Return [x, y] of the center of cell containing provided text 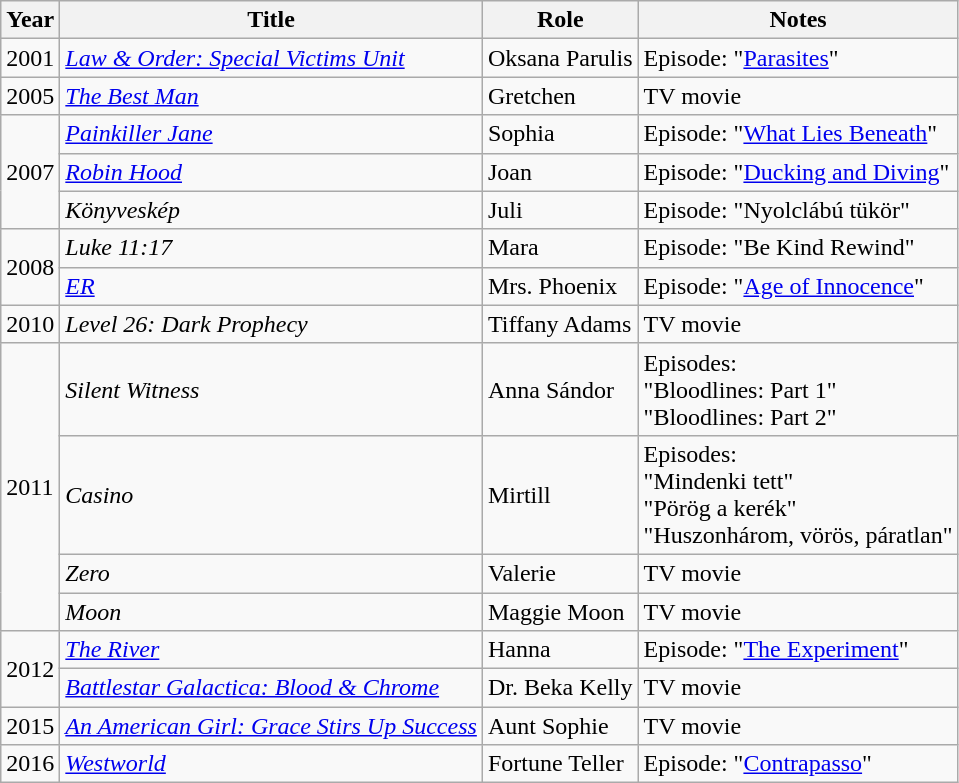
Tiffany Adams [560, 324]
2008 [30, 267]
Sophia [560, 134]
Law & Order: Special Victims Unit [272, 58]
2007 [30, 172]
Role [560, 20]
Luke 11:17 [272, 248]
Anna Sándor [560, 389]
Robin Hood [272, 172]
2005 [30, 96]
The Best Man [272, 96]
Oksana Parulis [560, 58]
Maggie Moon [560, 611]
Valerie [560, 573]
Juli [560, 210]
Könyveskép [272, 210]
Episode: "Ducking and Diving" [798, 172]
Gretchen [560, 96]
ER [272, 286]
2010 [30, 324]
Mara [560, 248]
2012 [30, 669]
Moon [272, 611]
Episode: "What Lies Beneath" [798, 134]
Title [272, 20]
Dr. Beka Kelly [560, 688]
Casino [272, 494]
Battlestar Galactica: Blood & Chrome [272, 688]
Mrs. Phoenix [560, 286]
An American Girl: Grace Stirs Up Success [272, 726]
Westworld [272, 764]
Notes [798, 20]
Episode: "Nyolclábú tükör" [798, 210]
Episode: "The Experiment" [798, 650]
Hanna [560, 650]
Zero [272, 573]
The River [272, 650]
Painkiller Jane [272, 134]
Episodes: "Bloodlines: Part 1" "Bloodlines: Part 2" [798, 389]
2001 [30, 58]
Joan [560, 172]
Silent Witness [272, 389]
Episode: "Parasites" [798, 58]
Fortune Teller [560, 764]
Aunt Sophie [560, 726]
Level 26: Dark Prophecy [272, 324]
Mirtill [560, 494]
Episode: "Be Kind Rewind" [798, 248]
Episodes: "Mindenki tett" "Pörög a kerék" "Huszonhárom, vörös, páratlan" [798, 494]
2011 [30, 486]
Year [30, 20]
2015 [30, 726]
Episode: "Age of Innocence" [798, 286]
2016 [30, 764]
Episode: "Contrapasso" [798, 764]
